Extract the [X, Y] coordinate from the center of the cell holding the provided text.  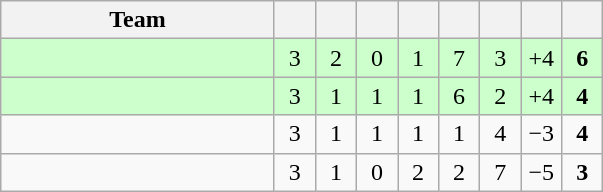
−5 [542, 172]
−3 [542, 134]
Team [138, 20]
